Determine the [x, y] coordinate at the center of the cell enclosing the given text.  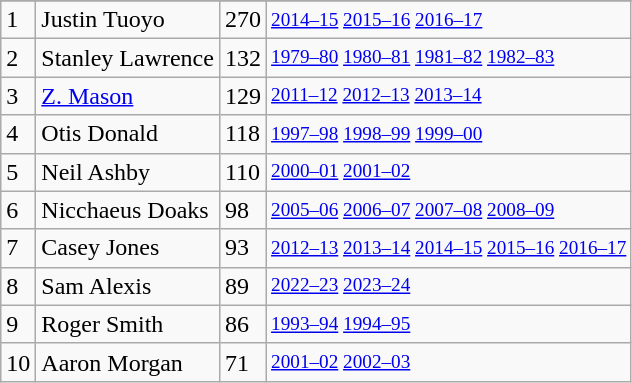
110 [242, 172]
132 [242, 58]
2022–23 2023–24 [449, 286]
9 [18, 324]
270 [242, 20]
7 [18, 248]
1997–98 1998–99 1999–00 [449, 134]
6 [18, 210]
129 [242, 96]
Sam Alexis [128, 286]
71 [242, 362]
5 [18, 172]
93 [242, 248]
3 [18, 96]
86 [242, 324]
89 [242, 286]
10 [18, 362]
Otis Donald [128, 134]
2 [18, 58]
Justin Tuoyo [128, 20]
2014–15 2015–16 2016–17 [449, 20]
Stanley Lawrence [128, 58]
Aaron Morgan [128, 362]
98 [242, 210]
1979–80 1980–81 1981–82 1982–83 [449, 58]
2011–12 2012–13 2013–14 [449, 96]
4 [18, 134]
2005–06 2006–07 2007–08 2008–09 [449, 210]
2000–01 2001–02 [449, 172]
Roger Smith [128, 324]
2001–02 2002–03 [449, 362]
8 [18, 286]
1993–94 1994–95 [449, 324]
Casey Jones [128, 248]
Neil Ashby [128, 172]
2012–13 2013–14 2014–15 2015–16 2016–17 [449, 248]
118 [242, 134]
Nicchaeus Doaks [128, 210]
1 [18, 20]
Z. Mason [128, 96]
